Return [X, Y] of the center of cell containing provided text 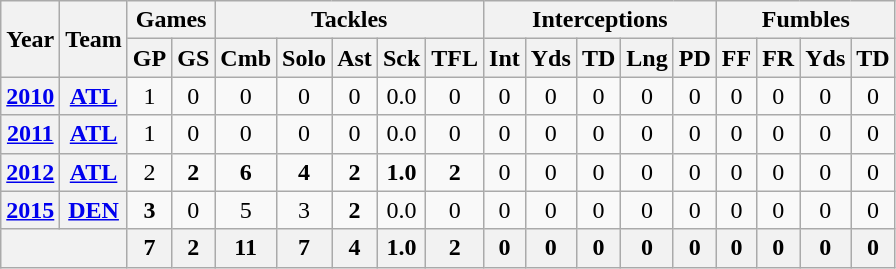
11 [246, 248]
2011 [30, 134]
GP [149, 58]
TFL [455, 58]
Int [505, 58]
Ast [355, 58]
2015 [30, 210]
Team [94, 39]
Year [30, 39]
Interceptions [600, 20]
6 [246, 172]
Cmb [246, 58]
Games [170, 20]
Solo [304, 58]
5 [246, 210]
2010 [30, 96]
2012 [30, 172]
FR [778, 58]
Tackles [350, 20]
FF [736, 58]
Fumbles [806, 20]
PD [694, 58]
Lng [647, 58]
DEN [94, 210]
Sck [401, 58]
GS [194, 58]
